Detect which cell encompasses the target text, then output its (X, Y) center coordinate. 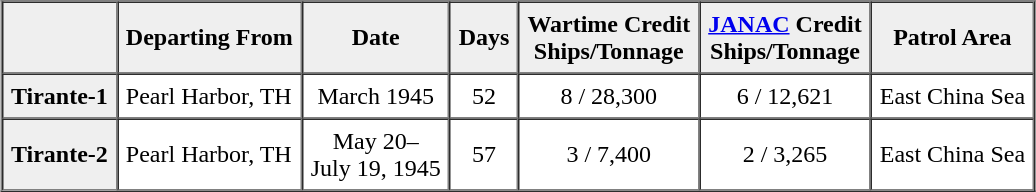
57 (484, 154)
Tirante-2 (60, 154)
3 / 7,400 (608, 154)
8 / 28,300 (608, 96)
Wartime CreditShips/Tonnage (608, 38)
May 20–July 19, 1945 (376, 154)
Patrol Area (952, 38)
2 / 3,265 (785, 154)
Departing From (210, 38)
Tirante-1 (60, 96)
Date (376, 38)
March 1945 (376, 96)
52 (484, 96)
6 / 12,621 (785, 96)
Days (484, 38)
JANAC CreditShips/Tonnage (785, 38)
